Pinpoint the cell where the given text exists, returning its (X, Y) midpoint coordinate. 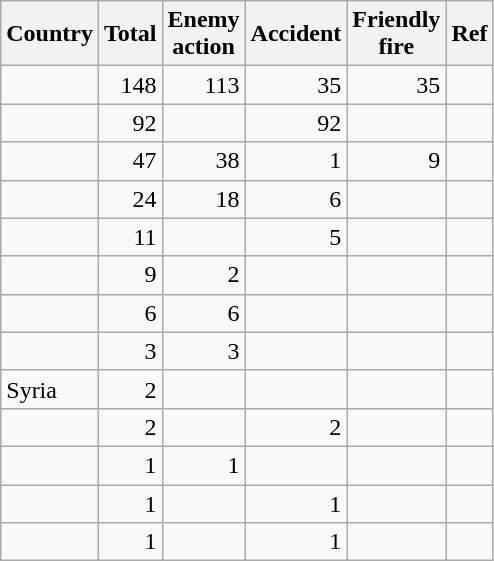
148 (130, 85)
Accident (296, 34)
24 (130, 199)
Syria (50, 389)
Ref (470, 34)
Enemyaction (204, 34)
Friendlyfire (396, 34)
Total (130, 34)
Country (50, 34)
38 (204, 161)
18 (204, 199)
113 (204, 85)
47 (130, 161)
11 (130, 237)
5 (296, 237)
